Return the [X, Y] coordinate for the center point of the cell that contains the specified text.  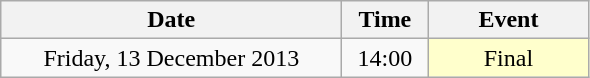
Final [508, 58]
14:00 [385, 58]
Friday, 13 December 2013 [172, 58]
Date [172, 20]
Event [508, 20]
Time [385, 20]
